Locate the cell with the specified text and output its (x, y) center coordinate. 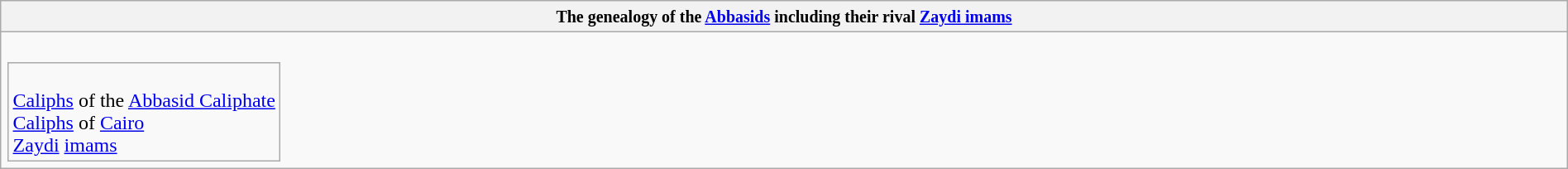
The genealogy of the Abbasids including their rival Zaydi imams (784, 17)
